Scan for the cell matching the given text and deliver its (x, y) coordinate at center. 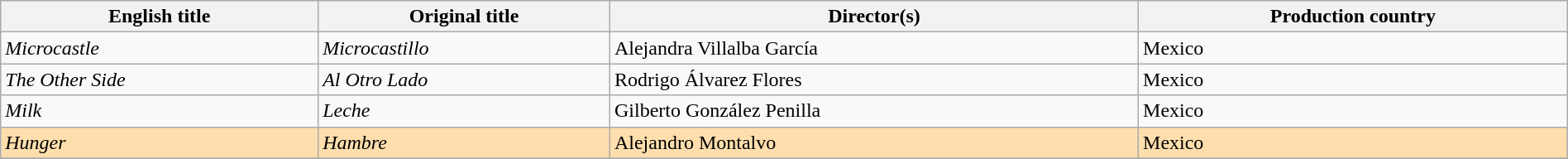
Gilberto González Penilla (873, 111)
Milk (160, 111)
Microcastillo (465, 48)
The Other Side (160, 79)
Production country (1353, 17)
Microcastle (160, 48)
Director(s) (873, 17)
Original title (465, 17)
Hunger (160, 142)
Rodrigo Álvarez Flores (873, 79)
Alejandra Villalba García (873, 48)
Leche (465, 111)
Hambre (465, 142)
Alejandro Montalvo (873, 142)
Al Otro Lado (465, 79)
English title (160, 17)
